Scan for the cell matching the given text and deliver its (x, y) coordinate at center. 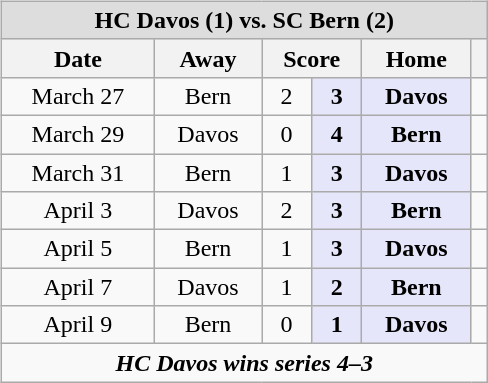
HC Davos (1) vs. SC Bern (2) (244, 20)
HC Davos wins series 4–3 (244, 363)
Away (208, 58)
Score (312, 58)
March 31 (78, 173)
March 29 (78, 134)
April 5 (78, 249)
4 (337, 134)
April 9 (78, 325)
April 7 (78, 287)
Home (416, 58)
March 27 (78, 96)
April 3 (78, 211)
Date (78, 58)
